From the cell containing the given text, extract its center point as (x, y) coordinate. 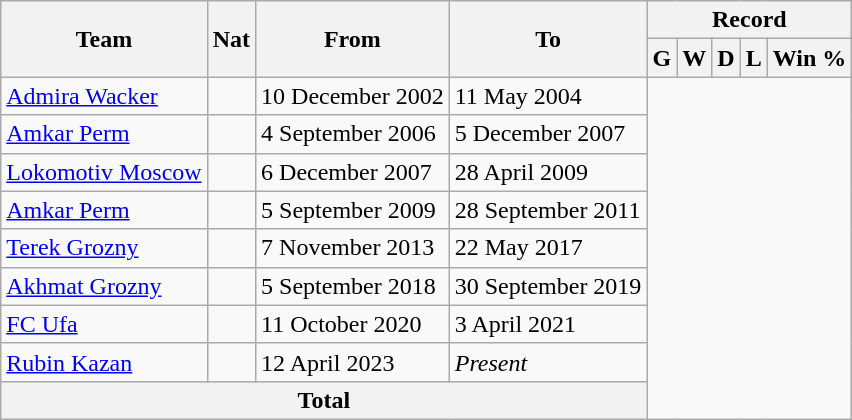
6 December 2007 (353, 172)
Rubin Kazan (104, 362)
Terek Grozny (104, 248)
L (754, 58)
10 December 2002 (353, 96)
12 April 2023 (353, 362)
Nat (231, 39)
Record (750, 20)
W (694, 58)
From (353, 39)
To (548, 39)
28 September 2011 (548, 210)
Akhmat Grozny (104, 286)
Admira Wacker (104, 96)
D (726, 58)
28 April 2009 (548, 172)
Team (104, 39)
Win % (810, 58)
11 May 2004 (548, 96)
Present (548, 362)
Total (324, 400)
22 May 2017 (548, 248)
FC Ufa (104, 324)
11 October 2020 (353, 324)
Lokomotiv Moscow (104, 172)
4 September 2006 (353, 134)
5 September 2009 (353, 210)
G (662, 58)
30 September 2019 (548, 286)
5 December 2007 (548, 134)
5 September 2018 (353, 286)
3 April 2021 (548, 324)
7 November 2013 (353, 248)
